Detect which cell encompasses the target text, then output its [x, y] center coordinate. 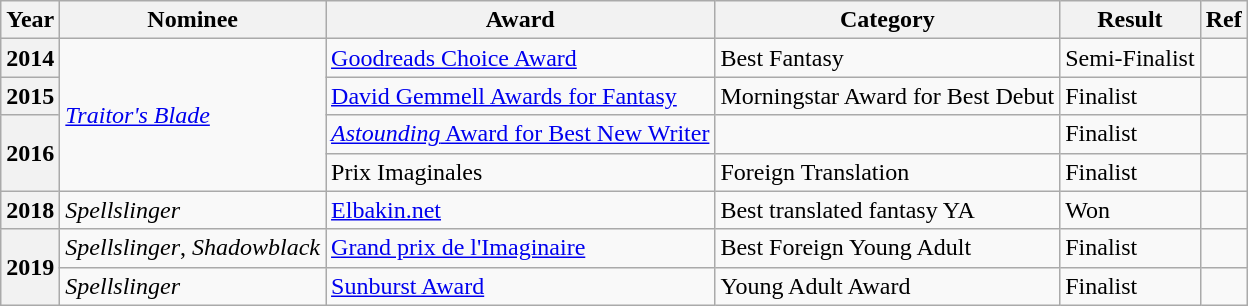
Award [520, 20]
Goodreads Choice Award [520, 58]
Result [1130, 20]
Traitor's Blade [193, 115]
Semi-Finalist [1130, 58]
Young Adult Award [888, 286]
2018 [30, 210]
Best Fantasy [888, 58]
Sunburst Award [520, 286]
Won [1130, 210]
David Gemmell Awards for Fantasy [520, 96]
Best translated fantasy YA [888, 210]
Grand prix de l'Imaginaire [520, 248]
Spellslinger, Shadowblack [193, 248]
2015 [30, 96]
Astounding Award for Best New Writer [520, 134]
Best Foreign Young Adult [888, 248]
Prix Imaginales [520, 172]
Ref [1224, 20]
2019 [30, 267]
Morningstar Award for Best Debut [888, 96]
2016 [30, 153]
2014 [30, 58]
Category [888, 20]
Year [30, 20]
Foreign Translation [888, 172]
Elbakin.net [520, 210]
Nominee [193, 20]
